Provide the (X, Y) coordinate of the cell's center where the given text is located.  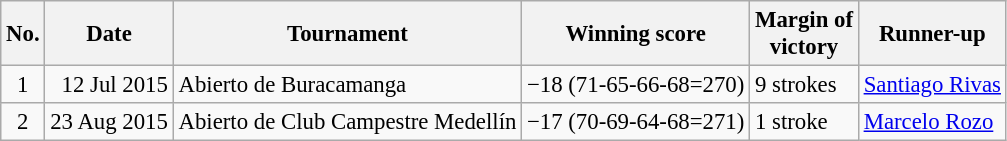
Date (109, 34)
Marcelo Rozo (932, 122)
1 stroke (804, 122)
Tournament (347, 34)
No. (23, 34)
−18 (71-65-66-68=270) (636, 85)
12 Jul 2015 (109, 85)
Winning score (636, 34)
Runner-up (932, 34)
1 (23, 85)
Abierto de Club Campestre Medellín (347, 122)
2 (23, 122)
Abierto de Buracamanga (347, 85)
Margin ofvictory (804, 34)
9 strokes (804, 85)
23 Aug 2015 (109, 122)
Santiago Rivas (932, 85)
−17 (70-69-64-68=271) (636, 122)
